Locate the cell with the specified text and output its [x, y] center coordinate. 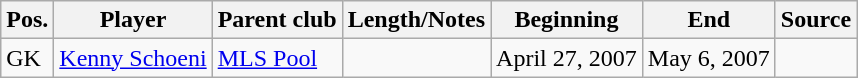
Source [816, 20]
May 6, 2007 [708, 58]
Parent club [277, 20]
Player [133, 20]
Pos. [28, 20]
Length/Notes [416, 20]
Kenny Schoeni [133, 58]
End [708, 20]
MLS Pool [277, 58]
April 27, 2007 [567, 58]
GK [28, 58]
Beginning [567, 20]
